Scan for the cell matching the given text and deliver its [x, y] coordinate at center. 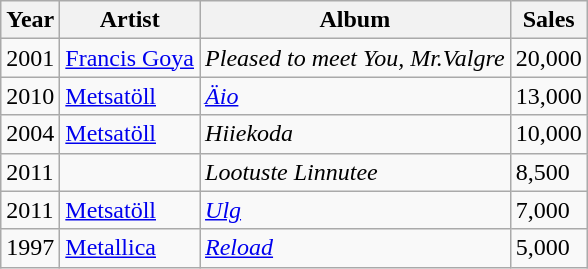
8,500 [548, 172]
20,000 [548, 58]
Sales [548, 20]
1997 [30, 248]
Äio [356, 96]
Pleased to meet You, Mr.Valgre [356, 58]
Ulg [356, 210]
Francis Goya [130, 58]
Metallica [130, 248]
2010 [30, 96]
7,000 [548, 210]
Hiiekoda [356, 134]
Year [30, 20]
2004 [30, 134]
13,000 [548, 96]
10,000 [548, 134]
2001 [30, 58]
Artist [130, 20]
5,000 [548, 248]
Reload [356, 248]
Album [356, 20]
Lootuste Linnutee [356, 172]
